Scan for the cell matching the given text and deliver its [X, Y] coordinate at center. 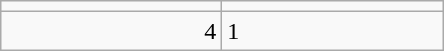
4 [112, 31]
1 [332, 31]
